Determine the [x, y] coordinate at the center of the cell enclosing the given text.  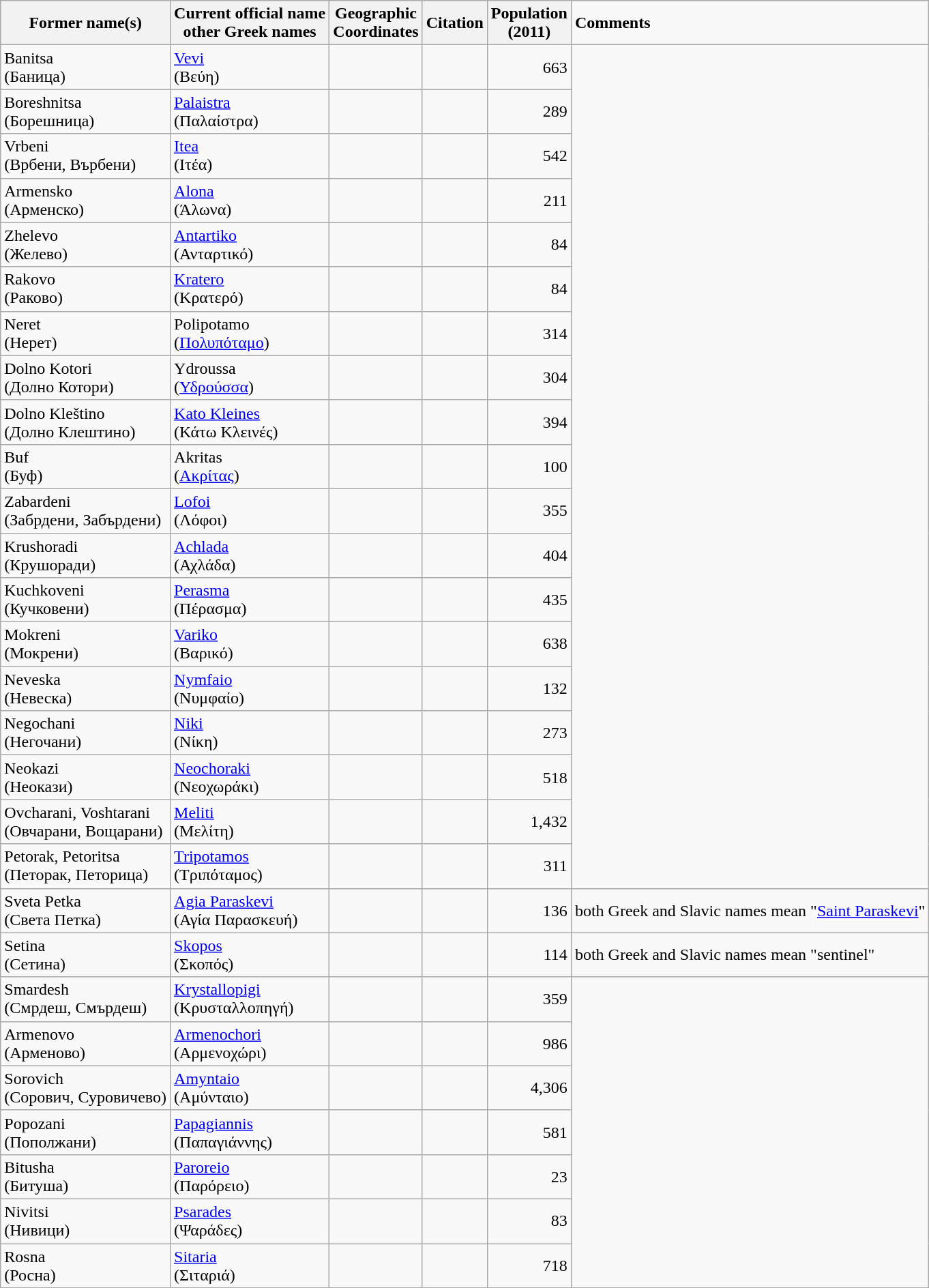
Bitusha (Битуша) [86, 1176]
Dolno Kotori (Долно Котори) [86, 378]
Kuchkoveni (Кучковени) [86, 600]
Former name(s) [86, 23]
Armensko (Арменско) [86, 201]
542 [529, 156]
289 [529, 112]
663 [529, 67]
Population(2011) [529, 23]
Lofoi (Λόφοι) [250, 510]
Skopos (Σκοπός) [250, 955]
GeographicCoordinates [376, 23]
Kato Kleines (Κάτω Κλεινές) [250, 422]
Neveska (Невеска) [86, 689]
Neochoraki (Νεοχωράκι) [250, 778]
Zabardeni (Забрдени, Забърдени) [86, 510]
718 [529, 1265]
Vevi (Βεύη) [250, 67]
Boreshnitsa (Борешница) [86, 112]
114 [529, 955]
Smardesh (Смрдеш, Смърдеш) [86, 999]
Vrbeni (Врбени, Върбени) [86, 156]
Popozani (Пополжани) [86, 1132]
Tripotamos (Τριπόταμος) [250, 866]
311 [529, 866]
Krushoradi (Крушоради) [86, 555]
211 [529, 201]
1,432 [529, 821]
100 [529, 467]
Perasma (Πέρασμα) [250, 600]
Antartiko (Ανταρτικό) [250, 244]
Sorovich (Сорович, Суровичево) [86, 1087]
Current official nameother Greek names [250, 23]
Niki (Νίκη) [250, 733]
83 [529, 1221]
Paroreio (Παρόρειο) [250, 1176]
Kratero (Κρατερό) [250, 289]
638 [529, 644]
355 [529, 510]
both Greek and Slavic names mean "sentinel" [750, 955]
Variko (Βαρικό) [250, 644]
Neret (Нерет) [86, 333]
Palaistra (Παλαίστρα) [250, 112]
Citation [454, 23]
Meliti (Μελίτη) [250, 821]
Dolno Kleštino (Долно Клештино) [86, 422]
986 [529, 1044]
273 [529, 733]
435 [529, 600]
394 [529, 422]
Zhelevo (Желево) [86, 244]
Comments [750, 23]
Buf (Буф) [86, 467]
Setina (Сетина) [86, 955]
304 [529, 378]
Sveta Petka (Света Петка) [86, 910]
Nymfaio (Νυμφαίο) [250, 689]
Papagiannis (Παπαγιάννης) [250, 1132]
Akritas (Ακρίτας) [250, 467]
Nivitsi (Нивици) [86, 1221]
Amyntaio (Αμύνταιο) [250, 1087]
Itea (Ιτέα) [250, 156]
23 [529, 1176]
581 [529, 1132]
404 [529, 555]
Petorak, Petoritsa (Петорак, Петорица) [86, 866]
Ydroussa (Υδρούσσα) [250, 378]
Rosna (Росна) [86, 1265]
Mokreni (Мокрени) [86, 644]
Ovcharani, Voshtarani (Овчарани, Вощарани) [86, 821]
Alona (Άλωνα) [250, 201]
Negochani (Негочани) [86, 733]
Armenovo (Арменово) [86, 1044]
Achlada (Αχλάδα) [250, 555]
Banitsa (Баница) [86, 67]
Sitaria (Σιταριά) [250, 1265]
314 [529, 333]
132 [529, 689]
518 [529, 778]
Psarades (Ψαράδες) [250, 1221]
359 [529, 999]
Neokazi (Неокази) [86, 778]
Armenochori (Αρμενοχώρι) [250, 1044]
4,306 [529, 1087]
Rakovo (Раково) [86, 289]
Polipotamo (Πολυπόταμο) [250, 333]
both Greek and Slavic names mean "Saint Paraskevi" [750, 910]
Krystallopigi (Κρυσταλλοπηγή) [250, 999]
Agia Paraskevi (Αγία Παρασκευή) [250, 910]
136 [529, 910]
